Find where the given text appears and provide that cell's center as [x, y] coordinate. 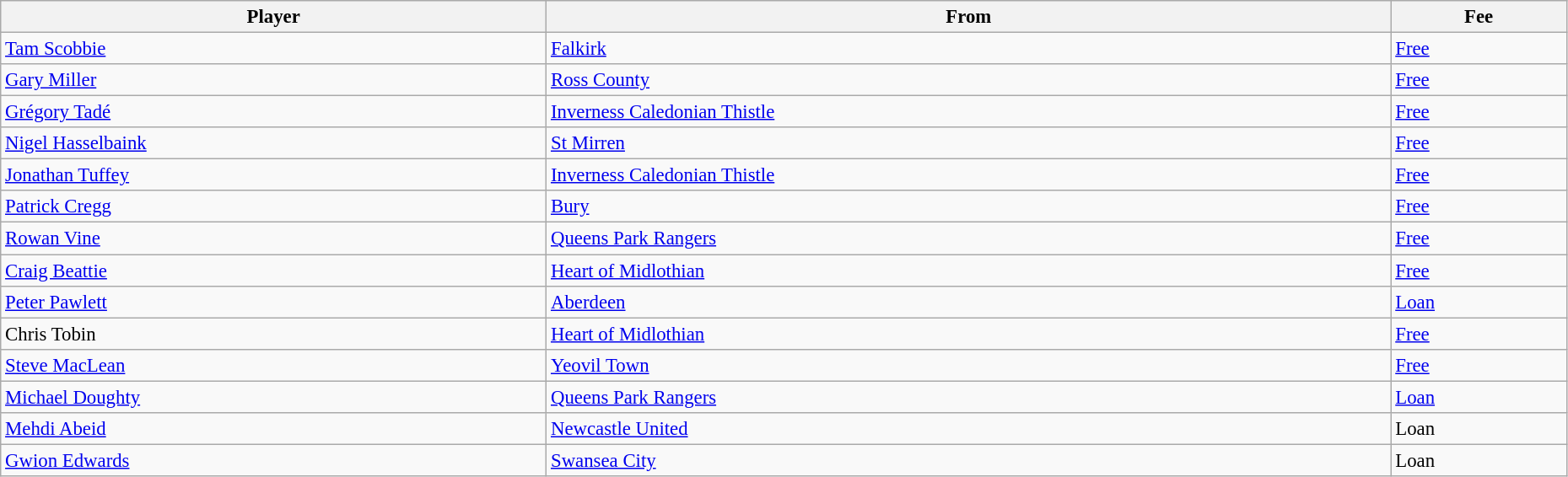
Falkirk [968, 49]
Fee [1479, 17]
Gary Miller [273, 80]
Rowan Vine [273, 238]
Tam Scobbie [273, 49]
Peter Pawlett [273, 302]
St Mirren [968, 143]
Patrick Cregg [273, 206]
Bury [968, 206]
Yeovil Town [968, 365]
Newcastle United [968, 429]
Jonathan Tuffey [273, 175]
From [968, 17]
Michael Doughty [273, 397]
Grégory Tadé [273, 112]
Mehdi Abeid [273, 429]
Gwion Edwards [273, 460]
Player [273, 17]
Steve MacLean [273, 365]
Ross County [968, 80]
Craig Beattie [273, 271]
Nigel Hasselbaink [273, 143]
Chris Tobin [273, 334]
Aberdeen [968, 302]
Swansea City [968, 460]
